Return (X, Y) of the center of cell containing provided text 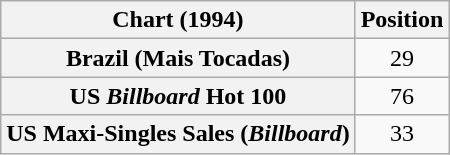
US Billboard Hot 100 (178, 96)
76 (402, 96)
Chart (1994) (178, 20)
33 (402, 134)
US Maxi-Singles Sales (Billboard) (178, 134)
29 (402, 58)
Brazil (Mais Tocadas) (178, 58)
Position (402, 20)
